Locate the cell with the specified text and output its (X, Y) center coordinate. 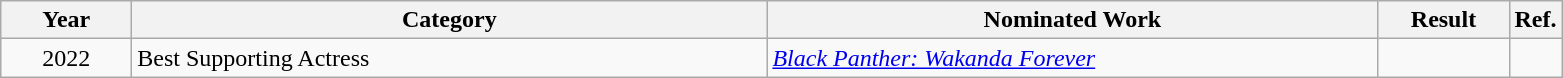
Nominated Work (1072, 20)
Black Panther: Wakanda Forever (1072, 58)
2022 (66, 58)
Category (450, 20)
Ref. (1536, 20)
Best Supporting Actress (450, 58)
Year (66, 20)
Result (1444, 20)
